Output the [X, Y] coordinate of the center of the cell containing the given text.  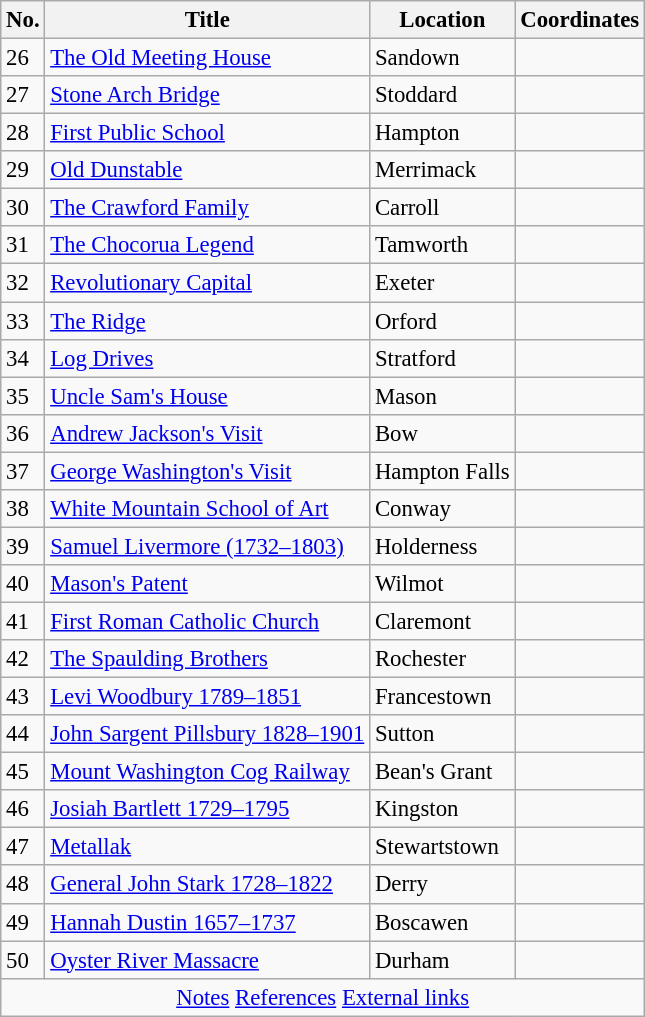
Claremont [442, 621]
35 [23, 396]
General John Stark 1728–1822 [208, 885]
Conway [442, 509]
28 [23, 133]
Stratford [442, 358]
The Spaulding Brothers [208, 659]
Stone Arch Bridge [208, 95]
44 [23, 734]
Stewartstown [442, 847]
Carroll [442, 208]
White Mountain School of Art [208, 509]
The Ridge [208, 321]
First Roman Catholic Church [208, 621]
Kingston [442, 809]
41 [23, 621]
Merrimack [442, 170]
Title [208, 20]
Rochester [442, 659]
Mount Washington Cog Railway [208, 772]
Derry [442, 885]
Hampton [442, 133]
Mason's Patent [208, 584]
Orford [442, 321]
Coordinates [580, 20]
Francestown [442, 697]
Samuel Livermore (1732–1803) [208, 546]
John Sargent Pillsbury 1828–1901 [208, 734]
40 [23, 584]
33 [23, 321]
Oyster River Massacre [208, 960]
First Public School [208, 133]
Andrew Jackson's Visit [208, 433]
Levi Woodbury 1789–1851 [208, 697]
30 [23, 208]
Holderness [442, 546]
47 [23, 847]
Hampton Falls [442, 471]
Mason [442, 396]
29 [23, 170]
Tamworth [442, 245]
Log Drives [208, 358]
Hannah Dustin 1657–1737 [208, 922]
The Old Meeting House [208, 58]
Sutton [442, 734]
No. [23, 20]
49 [23, 922]
Exeter [442, 283]
Durham [442, 960]
Revolutionary Capital [208, 283]
Bean's Grant [442, 772]
34 [23, 358]
39 [23, 546]
Location [442, 20]
43 [23, 697]
George Washington's Visit [208, 471]
32 [23, 283]
50 [23, 960]
Bow [442, 433]
The Crawford Family [208, 208]
37 [23, 471]
27 [23, 95]
36 [23, 433]
42 [23, 659]
Uncle Sam's House [208, 396]
38 [23, 509]
Josiah Bartlett 1729–1795 [208, 809]
31 [23, 245]
Metallak [208, 847]
48 [23, 885]
The Chocorua Legend [208, 245]
46 [23, 809]
Sandown [442, 58]
Old Dunstable [208, 170]
Boscawen [442, 922]
Wilmot [442, 584]
45 [23, 772]
26 [23, 58]
Stoddard [442, 95]
Notes References External links [323, 997]
